Capture the cell that displays the provided text and extract its (X, Y) central coordinate. 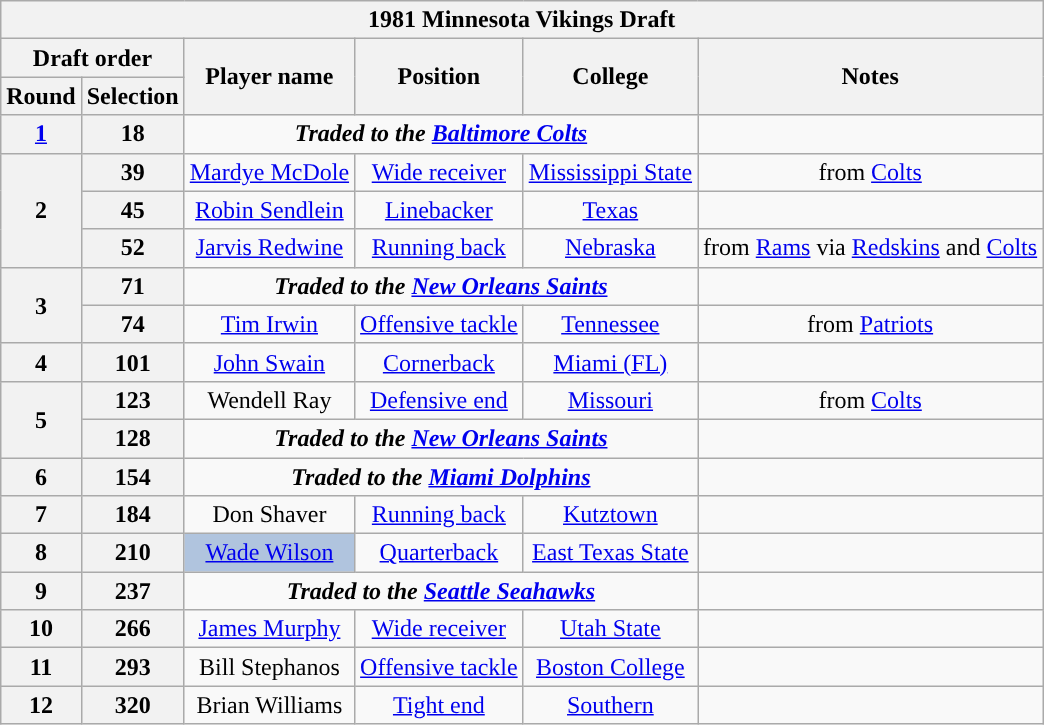
266 (132, 629)
Robin Sendlein (269, 210)
Don Shaver (269, 515)
101 (132, 362)
Nebraska (610, 248)
Traded to the Baltimore Colts (440, 134)
Mississippi State (610, 172)
Miami (FL) (610, 362)
Wendell Ray (269, 400)
James Murphy (269, 629)
Texas (610, 210)
74 (132, 324)
Player name (269, 77)
Cornerback (440, 362)
East Texas State (610, 553)
8 (41, 553)
52 (132, 248)
237 (132, 591)
6 (41, 477)
Traded to the Seattle Seahawks (440, 591)
1981 Minnesota Vikings Draft (522, 20)
Bill Stephanos (269, 667)
Kutztown (610, 515)
Missouri (610, 400)
Utah State (610, 629)
9 (41, 591)
1 (41, 134)
128 (132, 438)
Tennessee (610, 324)
39 (132, 172)
4 (41, 362)
71 (132, 286)
Quarterback (440, 553)
Mardye McDole (269, 172)
10 (41, 629)
John Swain (269, 362)
from Patriots (870, 324)
Wade Wilson (269, 553)
Notes (870, 77)
Round (41, 96)
Southern (610, 705)
2 (41, 210)
18 (132, 134)
Linebacker (440, 210)
293 (132, 667)
Draft order (92, 58)
5 (41, 419)
Position (440, 77)
12 (41, 705)
Boston College (610, 667)
45 (132, 210)
Selection (132, 96)
320 (132, 705)
7 (41, 515)
Tight end (440, 705)
College (610, 77)
3 (41, 305)
Jarvis Redwine (269, 248)
Tim Irwin (269, 324)
Brian Williams (269, 705)
from Rams via Redskins and Colts (870, 248)
Traded to the Miami Dolphins (440, 477)
123 (132, 400)
Defensive end (440, 400)
11 (41, 667)
184 (132, 515)
210 (132, 553)
154 (132, 477)
